Extract the [x, y] coordinate from the center of the cell holding the provided text.  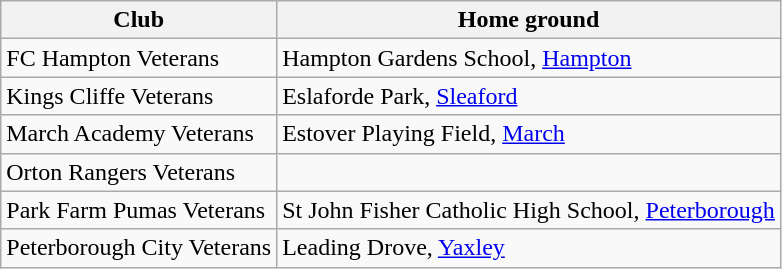
FC Hampton Veterans [139, 58]
Leading Drove, Yaxley [529, 248]
Home ground [529, 20]
Estover Playing Field, March [529, 134]
Peterborough City Veterans [139, 248]
Park Farm Pumas Veterans [139, 210]
Club [139, 20]
March Academy Veterans [139, 134]
Orton Rangers Veterans [139, 172]
Eslaforde Park, Sleaford [529, 96]
St John Fisher Catholic High School, Peterborough [529, 210]
Hampton Gardens School, Hampton [529, 58]
Kings Cliffe Veterans [139, 96]
